For the text-containing cell, return its midpoint in (x, y) coordinate format. 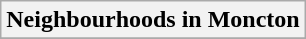
Neighbourhoods in Moncton (153, 20)
